Search for the cell housing the specified text and yield its (X, Y) center coordinate. 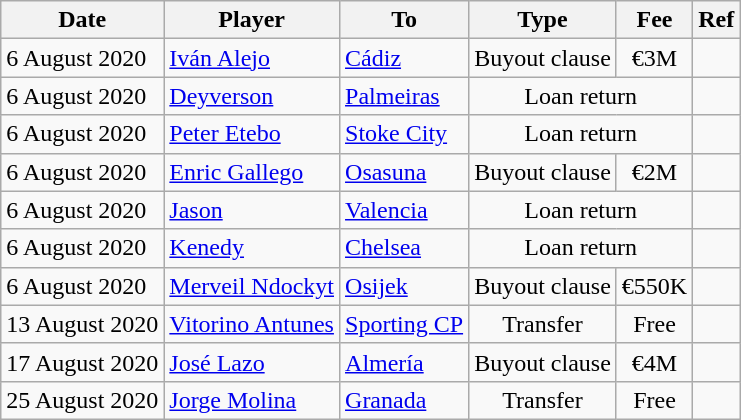
Jason (252, 210)
Type (543, 20)
Cádiz (404, 58)
Iván Alejo (252, 58)
Valencia (404, 210)
€4M (654, 362)
17 August 2020 (82, 362)
Granada (404, 400)
Merveil Ndockyt (252, 286)
José Lazo (252, 362)
Enric Gallego (252, 172)
Osijek (404, 286)
Peter Etebo (252, 134)
Almería (404, 362)
Vitorino Antunes (252, 324)
Palmeiras (404, 96)
Osasuna (404, 172)
Kenedy (252, 248)
Stoke City (404, 134)
€550K (654, 286)
€2M (654, 172)
Date (82, 20)
Deyverson (252, 96)
25 August 2020 (82, 400)
€3M (654, 58)
Sporting CP (404, 324)
Fee (654, 20)
13 August 2020 (82, 324)
Player (252, 20)
To (404, 20)
Jorge Molina (252, 400)
Chelsea (404, 248)
Ref (716, 20)
